Search for the cell housing the specified text and yield its [x, y] center coordinate. 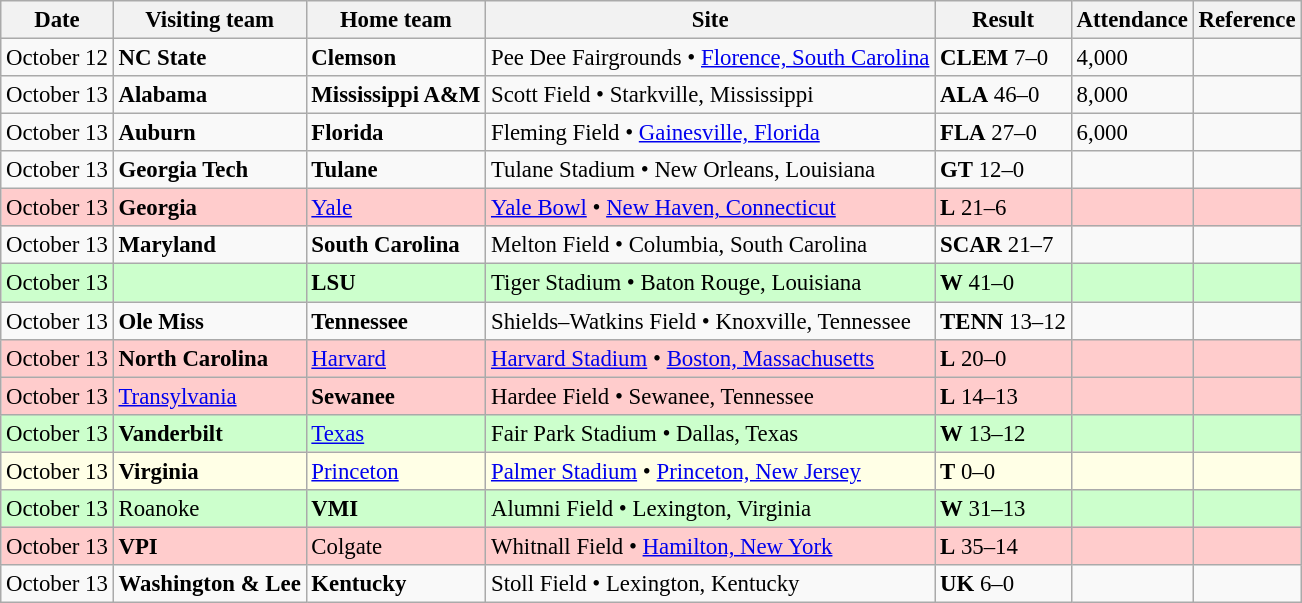
Kentucky [396, 584]
South Carolina [396, 245]
VPI [210, 546]
LSU [396, 283]
Ole Miss [210, 321]
Princeton [396, 471]
Alumni Field • Lexington, Virginia [710, 509]
Yale [396, 208]
Roanoke [210, 509]
L 21–6 [1004, 208]
CLEM 7–0 [1004, 58]
Stoll Field • Lexington, Kentucky [710, 584]
Georgia [210, 208]
Texas [396, 433]
8,000 [1132, 95]
Clemson [396, 58]
Tulane Stadium • New Orleans, Louisiana [710, 170]
Colgate [396, 546]
Shields–Watkins Field • Knoxville, Tennessee [710, 321]
Home team [396, 20]
Transylvania [210, 396]
Harvard Stadium • Boston, Massachusetts [710, 358]
Palmer Stadium • Princeton, New Jersey [710, 471]
W 41–0 [1004, 283]
ALA 46–0 [1004, 95]
October 12 [57, 58]
Virginia [210, 471]
Pee Dee Fairgrounds • Florence, South Carolina [710, 58]
Tulane [396, 170]
FLA 27–0 [1004, 133]
Sewanee [396, 396]
VMI [396, 509]
L 14–13 [1004, 396]
4,000 [1132, 58]
UK 6–0 [1004, 584]
L 35–14 [1004, 546]
Harvard [396, 358]
Date [57, 20]
Result [1004, 20]
Vanderbilt [210, 433]
Yale Bowl • New Haven, Connecticut [710, 208]
L 20–0 [1004, 358]
Auburn [210, 133]
Tennessee [396, 321]
Whitnall Field • Hamilton, New York [710, 546]
Scott Field • Starkville, Mississippi [710, 95]
Hardee Field • Sewanee, Tennessee [710, 396]
Attendance [1132, 20]
Florida [396, 133]
Melton Field • Columbia, South Carolina [710, 245]
Maryland [210, 245]
TENN 13–12 [1004, 321]
NC State [210, 58]
GT 12–0 [1004, 170]
T 0–0 [1004, 471]
Georgia Tech [210, 170]
W 31–13 [1004, 509]
W 13–12 [1004, 433]
Fair Park Stadium • Dallas, Texas [710, 433]
6,000 [1132, 133]
Washington & Lee [210, 584]
Visiting team [210, 20]
SCAR 21–7 [1004, 245]
Reference [1247, 20]
Fleming Field • Gainesville, Florida [710, 133]
Site [710, 20]
Tiger Stadium • Baton Rouge, Louisiana [710, 283]
Mississippi A&M [396, 95]
Alabama [210, 95]
North Carolina [210, 358]
